Output the [X, Y] coordinate of the center of the cell containing the given text.  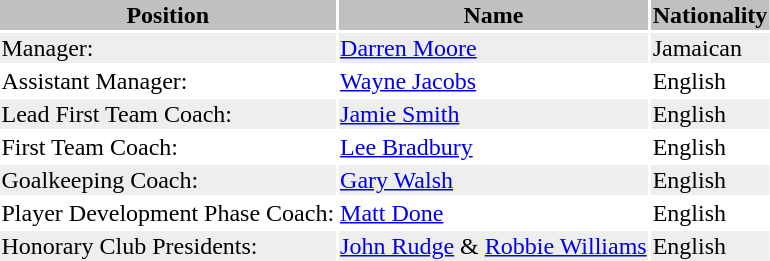
Manager: [168, 48]
Lee Bradbury [494, 147]
First Team Coach: [168, 147]
Jamie Smith [494, 114]
Nationality [710, 15]
Wayne Jacobs [494, 81]
Goalkeeping Coach: [168, 180]
Jamaican [710, 48]
Gary Walsh [494, 180]
Assistant Manager: [168, 81]
Honorary Club Presidents: [168, 246]
Matt Done [494, 213]
Player Development Phase Coach: [168, 213]
Lead First Team Coach: [168, 114]
Darren Moore [494, 48]
Position [168, 15]
John Rudge & Robbie Williams [494, 246]
Name [494, 15]
